Identify which cell holds the provided text, then report its (x, y) central coordinate. 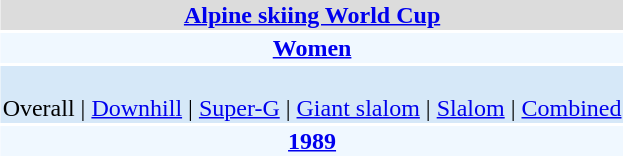
Overall | Downhill | Super-G | Giant slalom | Slalom | Combined (312, 94)
Women (312, 48)
1989 (312, 141)
Alpine skiing World Cup (312, 15)
